Output the (x, y) coordinate of the center of the cell containing the given text.  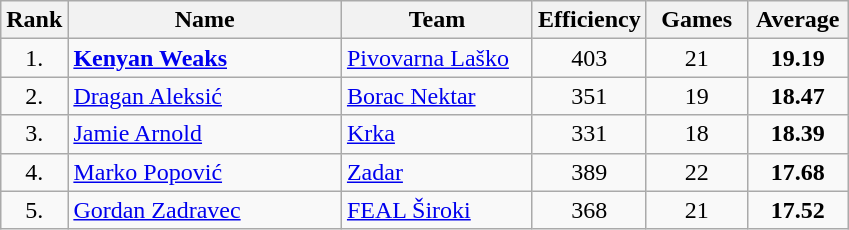
18 (696, 134)
Jamie Arnold (205, 134)
FEAL Široki (436, 210)
Name (205, 20)
1. (34, 58)
2. (34, 96)
18.47 (798, 96)
22 (696, 172)
Pivovarna Laško (436, 58)
Rank (34, 20)
368 (589, 210)
Zadar (436, 172)
Marko Popović (205, 172)
5. (34, 210)
17.68 (798, 172)
403 (589, 58)
Kenyan Weaks (205, 58)
18.39 (798, 134)
Borac Nektar (436, 96)
Average (798, 20)
Gordan Zadravec (205, 210)
351 (589, 96)
Efficiency (589, 20)
Dragan Aleksić (205, 96)
Games (696, 20)
Team (436, 20)
4. (34, 172)
17.52 (798, 210)
19.19 (798, 58)
331 (589, 134)
389 (589, 172)
Krka (436, 134)
19 (696, 96)
3. (34, 134)
